Extract the (x, y) coordinate from the center of the cell holding the provided text.  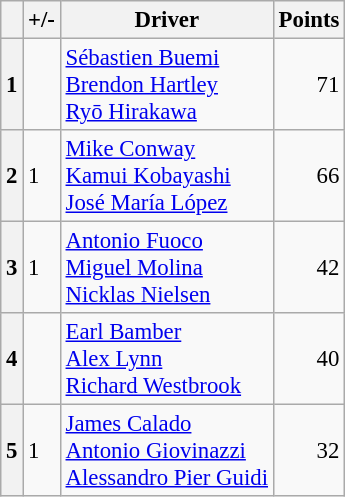
3 (12, 268)
James Calado Antonio Giovinazzi Alessandro Pier Guidi (166, 451)
42 (308, 268)
66 (308, 176)
40 (308, 359)
4 (12, 359)
Points (308, 20)
+/- (42, 20)
2 (12, 176)
Mike Conway Kamui Kobayashi José María López (166, 176)
5 (12, 451)
Antonio Fuoco Miguel Molina Nicklas Nielsen (166, 268)
32 (308, 451)
Earl Bamber Alex Lynn Richard Westbrook (166, 359)
Sébastien Buemi Brendon Hartley Ryō Hirakawa (166, 85)
Driver (166, 20)
71 (308, 85)
